Identify which cell holds the provided text, then report its [X, Y] central coordinate. 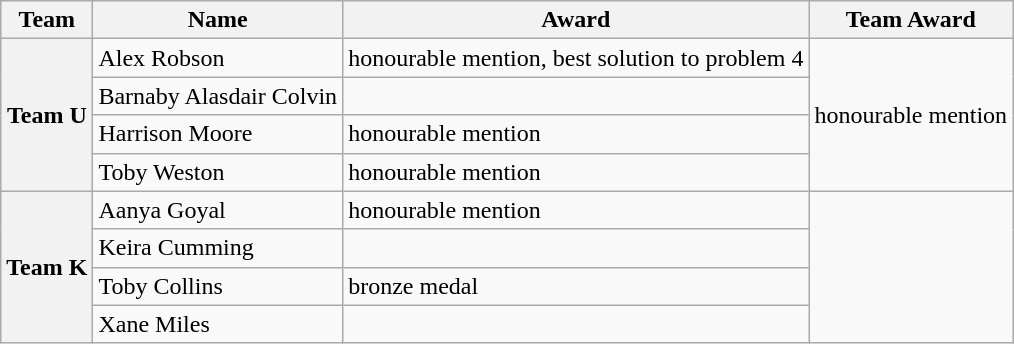
Toby Weston [218, 172]
Name [218, 20]
Keira Cumming [218, 248]
Harrison Moore [218, 134]
Aanya Goyal [218, 210]
Barnaby Alasdair Colvin [218, 96]
Team U [47, 115]
honourable mention, best solution to problem 4 [576, 58]
Alex Robson [218, 58]
Team Award [911, 20]
Team [47, 20]
Xane Miles [218, 324]
Toby Collins [218, 286]
Team K [47, 267]
Award [576, 20]
bronze medal [576, 286]
